For the text-containing cell, return its midpoint in [X, Y] coordinate format. 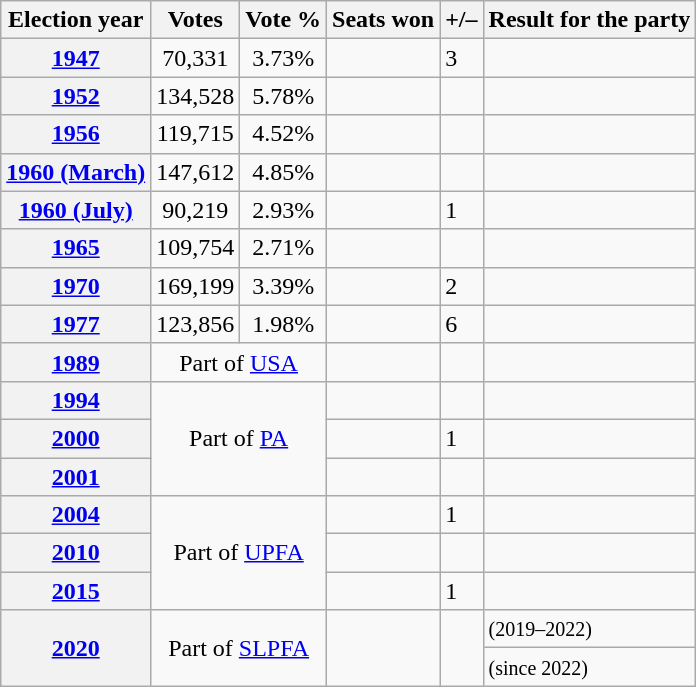
134,528 [196, 96]
Result for the party [590, 20]
1960 (March) [76, 172]
Election year [76, 20]
2 [462, 286]
2015 [76, 591]
2004 [76, 515]
70,331 [196, 58]
2020 [76, 648]
Vote % [284, 20]
Part of SLPFA [239, 648]
169,199 [196, 286]
6 [462, 324]
3.73% [284, 58]
5.78% [284, 96]
1977 [76, 324]
1952 [76, 96]
2010 [76, 553]
1947 [76, 58]
2.93% [284, 210]
2000 [76, 438]
109,754 [196, 248]
4.85% [284, 172]
1965 [76, 248]
4.52% [284, 134]
147,612 [196, 172]
Seats won [384, 20]
1960 (July) [76, 210]
1989 [76, 362]
119,715 [196, 134]
1994 [76, 400]
(since 2022) [590, 667]
Votes [196, 20]
1.98% [284, 324]
1956 [76, 134]
3 [462, 58]
Part of PA [239, 438]
90,219 [196, 210]
Part of USA [239, 362]
123,856 [196, 324]
2001 [76, 477]
2.71% [284, 248]
3.39% [284, 286]
(2019–2022) [590, 629]
+/– [462, 20]
Part of UPFA [239, 553]
1970 [76, 286]
